Extract the (X, Y) coordinate from the center of the cell holding the provided text.  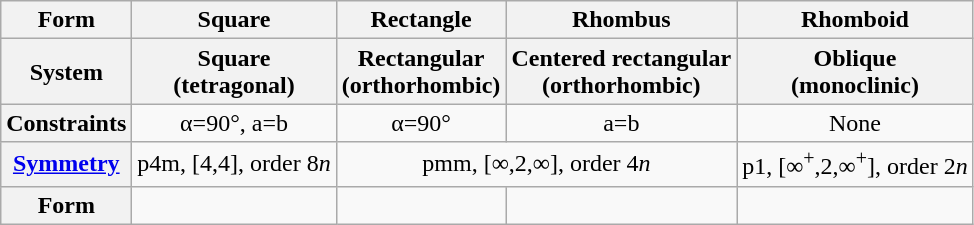
Constraints (66, 123)
Centered rectangular(orthorhombic) (622, 72)
Symmetry (66, 164)
System (66, 72)
None (856, 123)
α=90° (421, 123)
Rhombus (622, 20)
Rhomboid (856, 20)
Rectangular(orthorhombic) (421, 72)
p4m, [4,4], order 8n (234, 164)
α=90°, a=b (234, 123)
p1, [∞+,2,∞+], order 2n (856, 164)
a=b (622, 123)
Square (234, 20)
Square(tetragonal) (234, 72)
pmm, [∞,2,∞], order 4n (536, 164)
Rectangle (421, 20)
Oblique(monoclinic) (856, 72)
